Extract the [x, y] coordinate from the center of the cell holding the provided text.  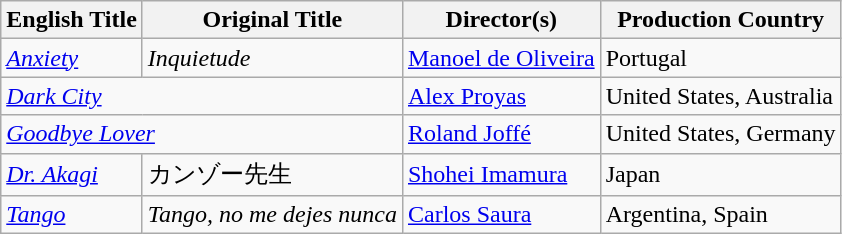
Goodbye Lover [202, 134]
カンゾー先生 [272, 174]
United States, Australia [720, 96]
Original Title [272, 20]
Production Country [720, 20]
Director(s) [501, 20]
Dr. Akagi [72, 174]
Carlos Saura [501, 215]
Tango [72, 215]
English Title [72, 20]
Dark City [202, 96]
Manoel de Oliveira [501, 58]
Japan [720, 174]
Tango, no me dejes nunca [272, 215]
Argentina, Spain [720, 215]
United States, Germany [720, 134]
Anxiety [72, 58]
Roland Joffé [501, 134]
Inquietude [272, 58]
Portugal [720, 58]
Shohei Imamura [501, 174]
Alex Proyas [501, 96]
